Output the (x, y) coordinate of the center of the cell containing the given text.  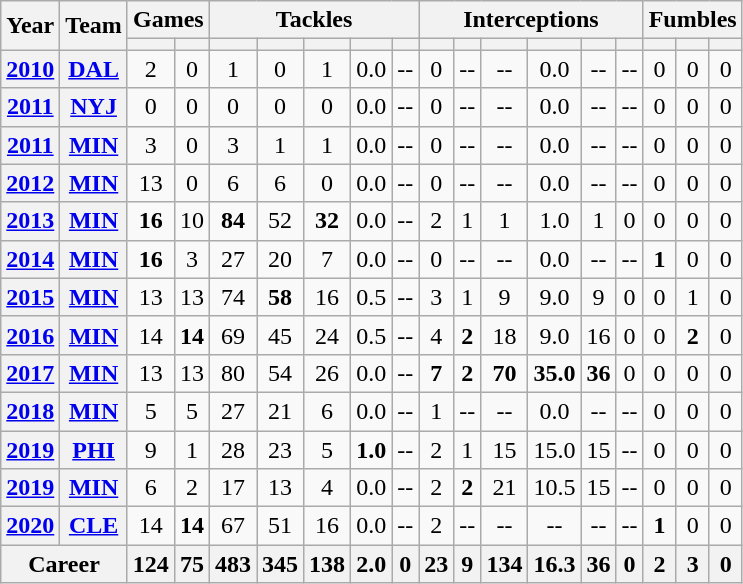
54 (280, 373)
10.5 (554, 488)
PHI (94, 449)
345 (280, 564)
58 (280, 297)
84 (232, 221)
52 (280, 221)
51 (280, 526)
67 (232, 526)
483 (232, 564)
134 (504, 564)
80 (232, 373)
24 (328, 335)
2020 (30, 526)
124 (150, 564)
28 (232, 449)
Career (64, 564)
NYJ (94, 107)
70 (504, 373)
15.0 (554, 449)
2014 (30, 259)
2017 (30, 373)
26 (328, 373)
Fumbles (692, 20)
138 (328, 564)
2015 (30, 297)
Year (30, 26)
20 (280, 259)
Team (94, 26)
2.0 (372, 564)
2016 (30, 335)
DAL (94, 69)
2012 (30, 183)
Interceptions (531, 20)
17 (232, 488)
Tackles (314, 20)
74 (232, 297)
2018 (30, 411)
Games (168, 20)
2010 (30, 69)
16.3 (554, 564)
45 (280, 335)
10 (192, 221)
75 (192, 564)
35.0 (554, 373)
32 (328, 221)
2013 (30, 221)
CLE (94, 526)
18 (504, 335)
69 (232, 335)
